Find where the given text appears and provide that cell's center as (x, y) coordinate. 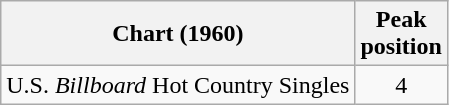
4 (401, 85)
Peakposition (401, 34)
Chart (1960) (178, 34)
U.S. Billboard Hot Country Singles (178, 85)
